Capture the cell that displays the provided text and extract its (X, Y) central coordinate. 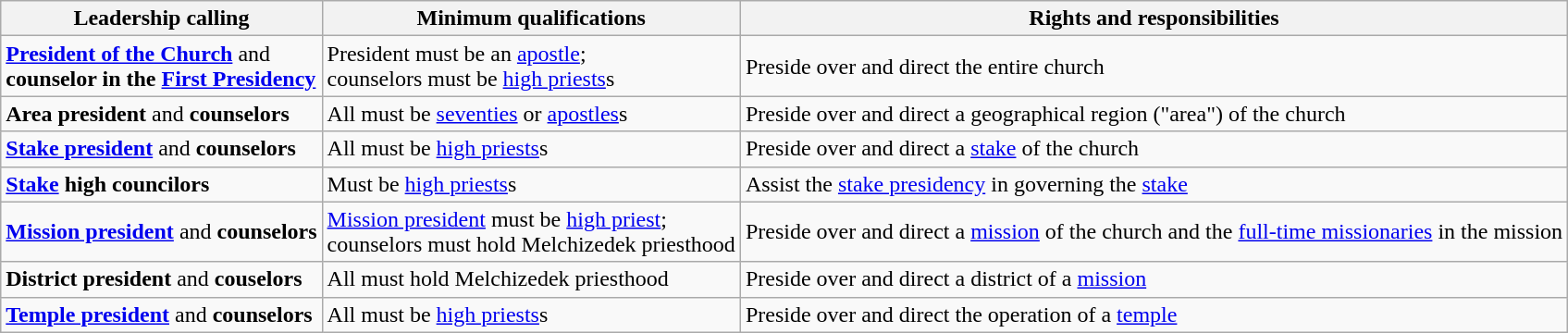
Area president and counselors (161, 114)
All must hold Melchizedek priesthood (531, 279)
Stake high councilors (161, 184)
Preside over and direct the entire church (1154, 67)
Preside over and direct a stake of the church (1154, 149)
Assist the stake presidency in governing the stake (1154, 184)
Minimum qualifications (531, 18)
District president and couselors (161, 279)
Leadership calling (161, 18)
Temple president and counselors (161, 314)
Must be high priestss (531, 184)
Preside over and direct a geographical region ("area") of the church (1154, 114)
President must be an apostle;counselors must be high priestss (531, 67)
All must be seventies or apostless (531, 114)
Preside over and direct a district of a mission (1154, 279)
Rights and responsibilities (1154, 18)
President of the Church andcounselor in the First Presidency (161, 67)
Mission president must be high priest;counselors must hold Melchizedek priesthood (531, 231)
Stake president and counselors (161, 149)
Preside over and direct a mission of the church and the full-time missionaries in the mission (1154, 231)
Preside over and direct the operation of a temple (1154, 314)
Mission president and counselors (161, 231)
